Determine the [x, y] coordinate at the center of the cell enclosing the given text.  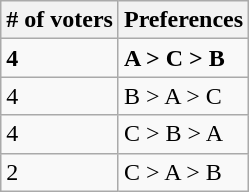
2 [60, 172]
Preferences [183, 20]
A > C > B [183, 58]
B > A > C [183, 96]
C > B > A [183, 134]
C > A > B [183, 172]
# of voters [60, 20]
